Find where the given text appears and provide that cell's center as (x, y) coordinate. 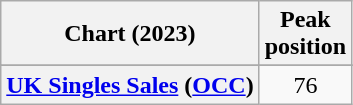
Peakposition (305, 34)
UK Singles Sales (OCC) (130, 85)
76 (305, 85)
Chart (2023) (130, 34)
